Search for the cell housing the specified text and yield its [x, y] center coordinate. 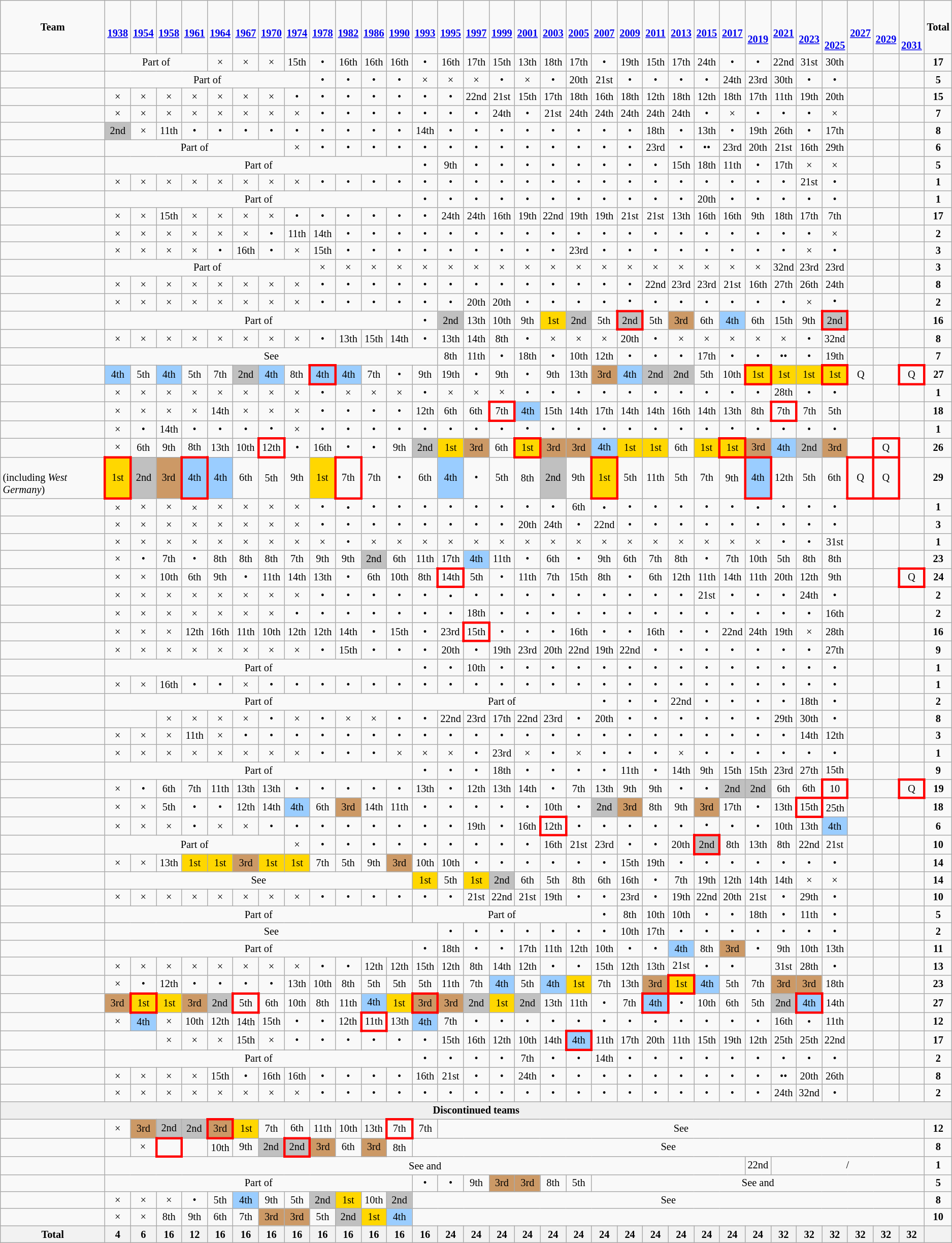
1993 [425, 27]
1995 [450, 27]
2015 [707, 27]
1954 [143, 27]
2025 [835, 27]
19 [938, 789]
(including West Germany) [53, 478]
4 [118, 1234]
1961 [194, 27]
2013 [681, 27]
1967 [246, 27]
2027 [860, 27]
1990 [399, 27]
1958 [169, 27]
2009 [630, 27]
2003 [553, 27]
Discontinued teams [476, 1110]
1999 [502, 27]
29 [938, 478]
2029 [886, 27]
1938 [118, 27]
13 [938, 966]
2021 [783, 27]
1982 [348, 27]
1978 [322, 27]
1997 [476, 27]
26 [938, 448]
2023 [809, 27]
2001 [528, 27]
1964 [220, 27]
2031 [911, 27]
2019 [758, 27]
1986 [374, 27]
1970 [271, 27]
11 [938, 948]
2007 [604, 27]
15 [938, 96]
2017 [732, 27]
2005 [578, 27]
Team [53, 27]
/ [848, 1166]
1974 [297, 27]
2011 [655, 27]
